For the text-containing cell, return its midpoint in (X, Y) coordinate format. 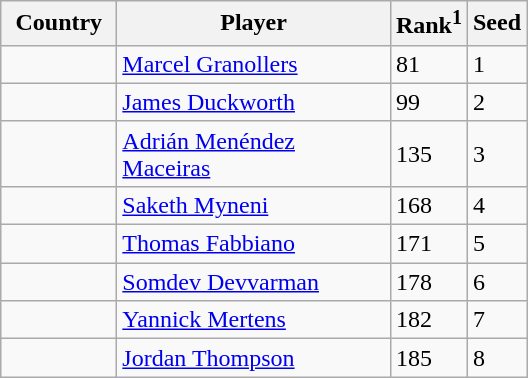
178 (428, 282)
3 (496, 154)
5 (496, 244)
Rank1 (428, 24)
135 (428, 154)
Somdev Devvarman (254, 282)
Saketh Myneni (254, 205)
Country (59, 24)
Player (254, 24)
Marcel Granollers (254, 64)
Adrián Menéndez Maceiras (254, 154)
7 (496, 320)
1 (496, 64)
2 (496, 102)
Seed (496, 24)
81 (428, 64)
4 (496, 205)
185 (428, 358)
182 (428, 320)
168 (428, 205)
8 (496, 358)
Jordan Thompson (254, 358)
James Duckworth (254, 102)
6 (496, 282)
Thomas Fabbiano (254, 244)
Yannick Mertens (254, 320)
171 (428, 244)
99 (428, 102)
